Locate the cell with the specified text and output its [x, y] center coordinate. 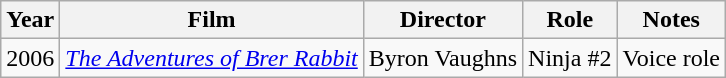
Voice role [672, 58]
Ninja #2 [570, 58]
2006 [30, 58]
Role [570, 20]
The Adventures of Brer Rabbit [212, 58]
Film [212, 20]
Year [30, 20]
Notes [672, 20]
Director [442, 20]
Byron Vaughns [442, 58]
